Locate the cell with the specified text and output its [x, y] center coordinate. 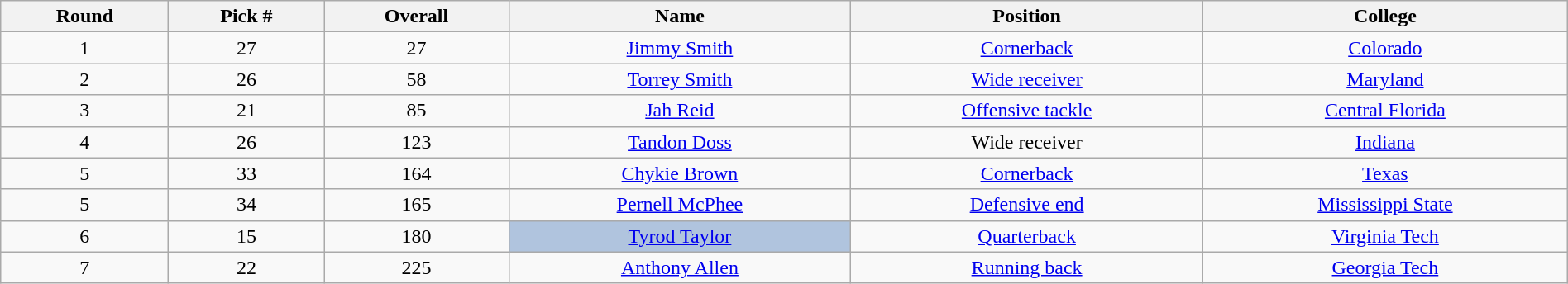
85 [417, 111]
Defensive end [1027, 205]
34 [246, 205]
Mississippi State [1386, 205]
6 [84, 236]
21 [246, 111]
7 [84, 267]
180 [417, 236]
Colorado [1386, 48]
Name [680, 17]
Overall [417, 17]
15 [246, 236]
1 [84, 48]
Position [1027, 17]
Virginia Tech [1386, 236]
3 [84, 111]
123 [417, 142]
Jimmy Smith [680, 48]
Quarterback [1027, 236]
Anthony Allen [680, 267]
Georgia Tech [1386, 267]
Tyrod Taylor [680, 236]
Torrey Smith [680, 79]
Pick # [246, 17]
Maryland [1386, 79]
Pernell McPhee [680, 205]
225 [417, 267]
Indiana [1386, 142]
58 [417, 79]
Offensive tackle [1027, 111]
Chykie Brown [680, 173]
Central Florida [1386, 111]
2 [84, 79]
Texas [1386, 173]
Round [84, 17]
Jah Reid [680, 111]
164 [417, 173]
165 [417, 205]
22 [246, 267]
Tandon Doss [680, 142]
33 [246, 173]
4 [84, 142]
Running back [1027, 267]
College [1386, 17]
